Search for the cell housing the specified text and yield its (X, Y) center coordinate. 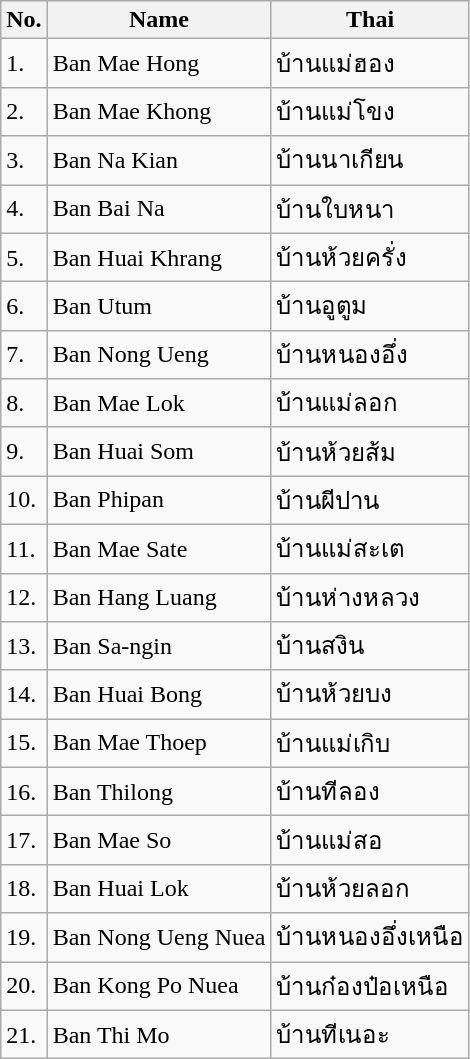
บ้านห้วยครั่ง (370, 258)
บ้านห้วยลอก (370, 888)
บ้านผีปาน (370, 500)
3. (24, 160)
บ้านสงิน (370, 646)
Ban Kong Po Nuea (159, 986)
16. (24, 792)
Ban Phipan (159, 500)
Ban Bai Na (159, 208)
13. (24, 646)
18. (24, 888)
4. (24, 208)
No. (24, 20)
บ้านห้วยบง (370, 694)
2. (24, 112)
Ban Mae Lok (159, 404)
Ban Sa-ngin (159, 646)
Ban Mae Sate (159, 548)
1. (24, 64)
บ้านแม่เกิบ (370, 744)
บ้านทีลอง (370, 792)
Ban Mae Thoep (159, 744)
Ban Thilong (159, 792)
บ้านแม่โขง (370, 112)
8. (24, 404)
บ้านหนองอึ่ง (370, 354)
บ้านแม่ฮอง (370, 64)
6. (24, 306)
บ้านอูตูม (370, 306)
Name (159, 20)
17. (24, 840)
Ban Utum (159, 306)
Ban Hang Luang (159, 598)
บ้านห้วยส้ม (370, 452)
บ้านก๋องป๋อเหนือ (370, 986)
บ้านห่างหลวง (370, 598)
Ban Mae Hong (159, 64)
5. (24, 258)
บ้านนาเกียน (370, 160)
11. (24, 548)
Ban Nong Ueng Nuea (159, 938)
14. (24, 694)
Ban Na Kian (159, 160)
บ้านหนองอึ่งเหนือ (370, 938)
บ้านทีเนอะ (370, 1034)
Ban Nong Ueng (159, 354)
Ban Huai Lok (159, 888)
Ban Huai Bong (159, 694)
20. (24, 986)
9. (24, 452)
บ้านแม่ลอก (370, 404)
Ban Huai Khrang (159, 258)
7. (24, 354)
Ban Thi Mo (159, 1034)
12. (24, 598)
บ้านใบหนา (370, 208)
Ban Mae So (159, 840)
Ban Mae Khong (159, 112)
10. (24, 500)
15. (24, 744)
Ban Huai Som (159, 452)
Thai (370, 20)
บ้านแม่สะเต (370, 548)
21. (24, 1034)
บ้านแม่สอ (370, 840)
19. (24, 938)
